Return the (X, Y) coordinate for the center point of the cell that contains the specified text.  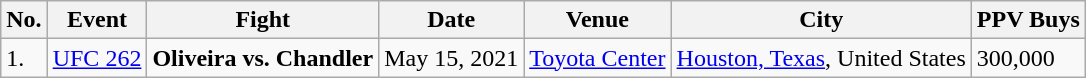
No. (24, 20)
Fight (263, 20)
Houston, Texas, United States (821, 58)
City (821, 20)
300,000 (1028, 58)
Oliveira vs. Chandler (263, 58)
Event (97, 20)
UFC 262 (97, 58)
Date (452, 20)
May 15, 2021 (452, 58)
1. (24, 58)
Venue (598, 20)
PPV Buys (1028, 20)
Toyota Center (598, 58)
